Search for the cell housing the specified text and yield its [X, Y] center coordinate. 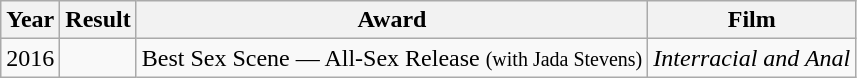
Result [98, 20]
2016 [30, 58]
Best Sex Scene — All-Sex Release (with Jada Stevens) [392, 58]
Award [392, 20]
Interracial and Anal [752, 58]
Year [30, 20]
Film [752, 20]
